Search for the cell housing the specified text and yield its (X, Y) center coordinate. 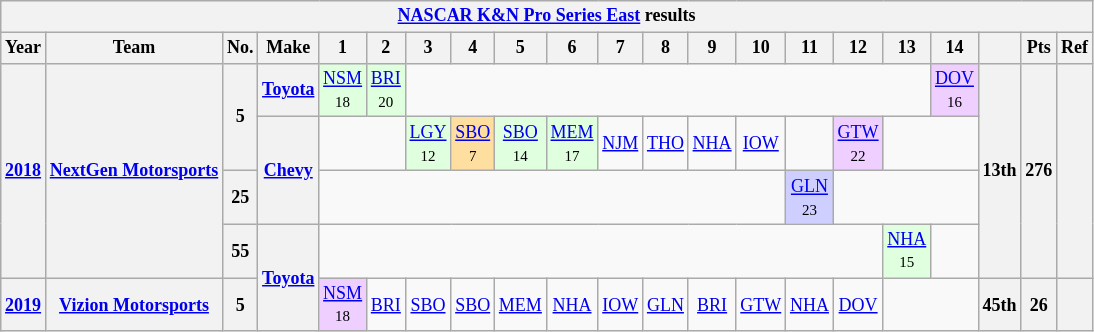
MEM17 (572, 144)
NextGen Motorsports (134, 170)
GTW22 (858, 144)
THO (666, 144)
11 (810, 48)
SBO14 (521, 144)
DOV (858, 305)
55 (240, 251)
10 (761, 48)
GLN (666, 305)
2019 (24, 305)
LGY12 (428, 144)
No. (240, 48)
GLN23 (810, 197)
SBO7 (473, 144)
Vizion Motorsports (134, 305)
13 (907, 48)
Team (134, 48)
GTW (761, 305)
14 (955, 48)
45th (1000, 305)
Year (24, 48)
Chevy (288, 170)
1 (343, 48)
4 (473, 48)
Make (288, 48)
Pts (1039, 48)
DOV16 (955, 90)
NASCAR K&N Pro Series East results (547, 16)
6 (572, 48)
Ref (1075, 48)
NJM (620, 144)
8 (666, 48)
2 (386, 48)
276 (1039, 170)
BRI20 (386, 90)
25 (240, 197)
13th (1000, 170)
7 (620, 48)
MEM (521, 305)
9 (712, 48)
26 (1039, 305)
2018 (24, 170)
3 (428, 48)
12 (858, 48)
NHA15 (907, 251)
